Identify which cell holds the provided text, then report its [X, Y] central coordinate. 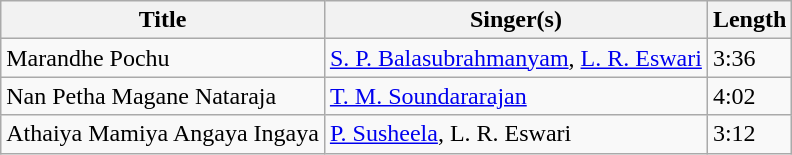
Singer(s) [516, 20]
Length [749, 20]
3:12 [749, 134]
Marandhe Pochu [163, 58]
Athaiya Mamiya Angaya Ingaya [163, 134]
S. P. Balasubrahmanyam, L. R. Eswari [516, 58]
3:36 [749, 58]
Nan Petha Magane Nataraja [163, 96]
Title [163, 20]
T. M. Soundararajan [516, 96]
4:02 [749, 96]
P. Susheela, L. R. Eswari [516, 134]
